Provide the (X, Y) coordinate of the cell's center where the given text is located.  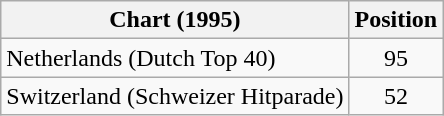
Netherlands (Dutch Top 40) (175, 58)
Position (396, 20)
52 (396, 96)
Chart (1995) (175, 20)
Switzerland (Schweizer Hitparade) (175, 96)
95 (396, 58)
